Return the (x, y) coordinate for the center point of the cell that contains the specified text.  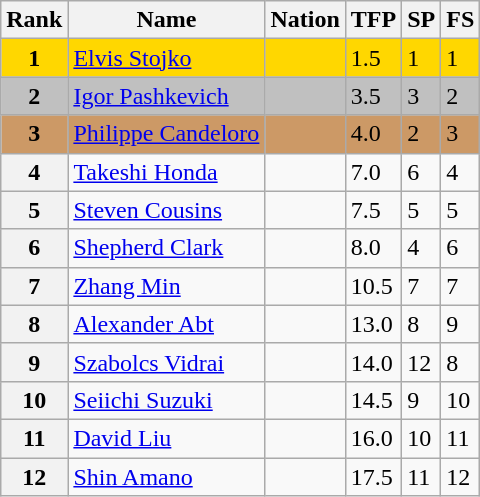
Szabolcs Vidrai (166, 362)
1.5 (373, 58)
10.5 (373, 286)
3.5 (373, 96)
Nation (305, 20)
Rank (34, 20)
17.5 (373, 477)
13.0 (373, 324)
Elvis Stojko (166, 58)
Philippe Candeloro (166, 134)
8.0 (373, 248)
Shepherd Clark (166, 248)
TFP (373, 20)
14.0 (373, 362)
Shin Amano (166, 477)
FS (460, 20)
7.5 (373, 210)
14.5 (373, 400)
Zhang Min (166, 286)
SP (422, 20)
4.0 (373, 134)
Takeshi Honda (166, 172)
Alexander Abt (166, 324)
Steven Cousins (166, 210)
7.0 (373, 172)
Name (166, 20)
David Liu (166, 438)
Seiichi Suzuki (166, 400)
16.0 (373, 438)
Igor Pashkevich (166, 96)
